Identify which cell holds the provided text, then report its (X, Y) central coordinate. 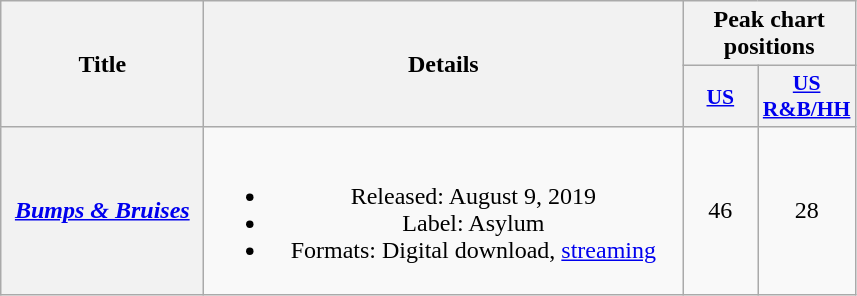
US (720, 96)
Title (102, 64)
Released: August 9, 2019Label: AsylumFormats: Digital download, streaming (444, 210)
Bumps & Bruises (102, 210)
Details (444, 64)
USR&B/HH (807, 96)
28 (807, 210)
Peak chart positions (770, 34)
46 (720, 210)
